Scan for the cell matching the given text and deliver its [x, y] coordinate at center. 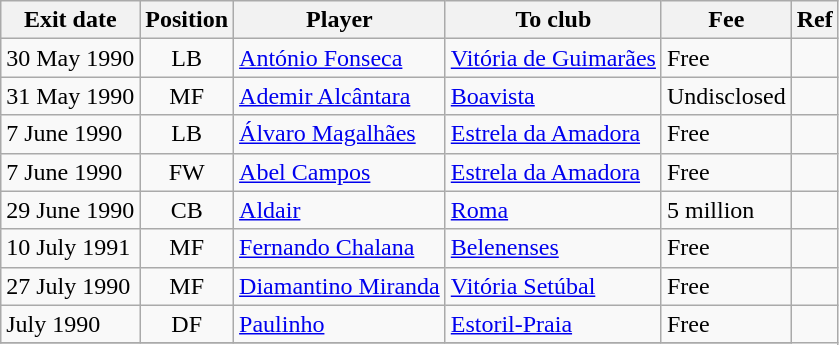
Vitória de Guimarães [553, 58]
10 July 1991 [70, 248]
5 million [726, 210]
Position [187, 20]
Vitória Setúbal [553, 286]
Fernando Chalana [340, 248]
Undisclosed [726, 96]
29 June 1990 [70, 210]
Belenenses [553, 248]
Exit date [70, 20]
Roma [553, 210]
Aldair [340, 210]
27 July 1990 [70, 286]
Abel Campos [340, 172]
FW [187, 172]
31 May 1990 [70, 96]
Fee [726, 20]
CB [187, 210]
Ademir Alcântara [340, 96]
António Fonseca [340, 58]
Álvaro Magalhães [340, 134]
DF [187, 324]
Ref [814, 20]
Diamantino Miranda [340, 286]
Estoril-Praia [553, 324]
Player [340, 20]
Paulinho [340, 324]
To club [553, 20]
Boavista [553, 96]
July 1990 [70, 324]
30 May 1990 [70, 58]
